Return [X, Y] of the center of cell containing provided text 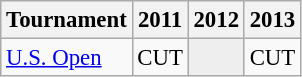
2011 [160, 20]
2012 [216, 20]
U.S. Open [66, 58]
Tournament [66, 20]
2013 [272, 20]
